Find where the given text appears and provide that cell's center as (x, y) coordinate. 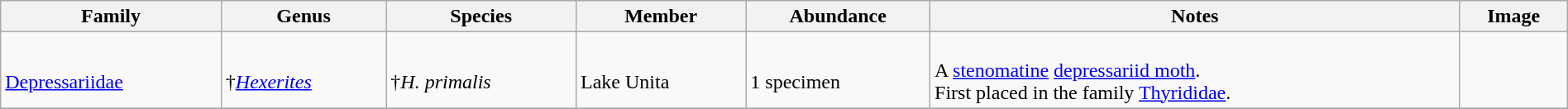
†H. primalis (481, 70)
Abundance (839, 17)
Species (481, 17)
Member (660, 17)
Notes (1195, 17)
Lake Unita (660, 70)
Genus (304, 17)
Depressariidae (111, 70)
A stenomatine depressariid moth.First placed in the family Thyrididae. (1195, 70)
Family (111, 17)
1 specimen (839, 70)
Image (1513, 17)
†Hexerites (304, 70)
